Determine the (X, Y) coordinate at the center of the cell enclosing the given text.  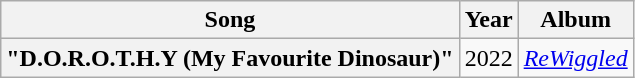
Album (576, 20)
2022 (488, 58)
"D.O.R.O.T.H.Y (My Favourite Dinosaur)" (230, 58)
ReWiggled (576, 58)
Year (488, 20)
Song (230, 20)
